From the cell containing the given text, extract its center point as [X, Y] coordinate. 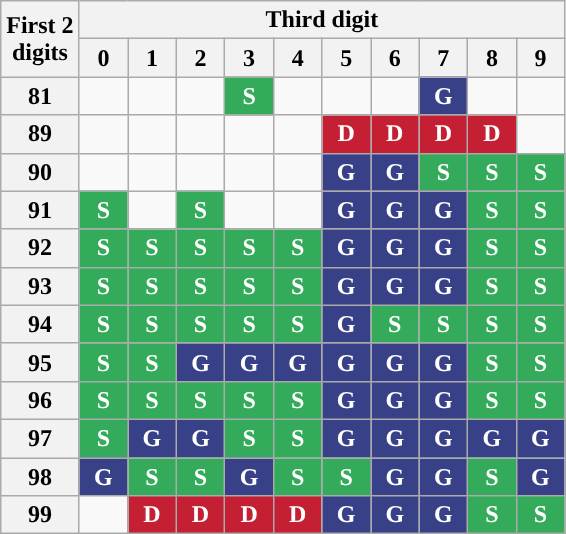
81 [40, 96]
7 [444, 58]
5 [346, 58]
92 [40, 248]
First 2digits [40, 39]
9 [540, 58]
95 [40, 362]
Third digit [322, 20]
96 [40, 400]
0 [104, 58]
1 [152, 58]
93 [40, 286]
99 [40, 515]
91 [40, 210]
97 [40, 438]
6 [394, 58]
89 [40, 134]
4 [298, 58]
3 [250, 58]
94 [40, 324]
98 [40, 477]
90 [40, 172]
8 [492, 58]
2 [200, 58]
